Determine the [X, Y] coordinate at the center of the cell enclosing the given text.  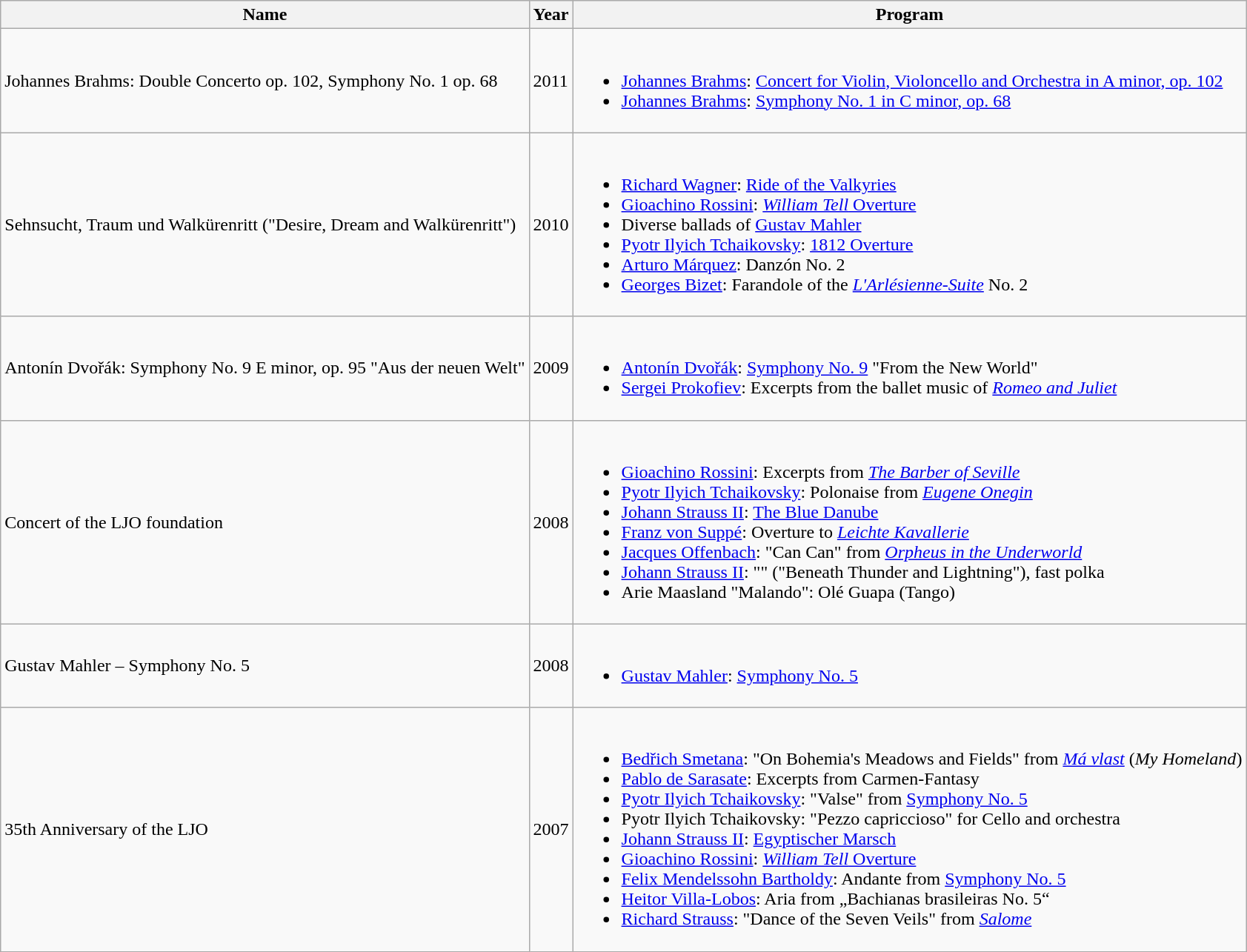
2011 [551, 81]
2010 [551, 224]
Year [551, 15]
2007 [551, 830]
35th Anniversary of the LJO [265, 830]
Concert of the LJO foundation [265, 522]
Antonín Dvořák: Symphony No. 9 E minor, op. 95 "Aus der neuen Welt" [265, 368]
Program [910, 15]
Gustav Mahler: Symphony No. 5 [910, 665]
Antonín Dvořák: Symphony No. 9 "From the New World"Sergei Prokofiev: Excerpts from the ballet music of Romeo and Juliet [910, 368]
2009 [551, 368]
Johannes Brahms: Concert for Violin, Violoncello and Orchestra in A minor, op. 102Johannes Brahms: Symphony No. 1 in C minor, op. 68 [910, 81]
Name [265, 15]
Sehnsucht, Traum und Walkürenritt ("Desire, Dream and Walkürenritt") [265, 224]
Johannes Brahms: Double Concerto op. 102, Symphony No. 1 op. 68 [265, 81]
Gustav Mahler – Symphony No. 5 [265, 665]
